Find where the given text appears and provide that cell's center as (x, y) coordinate. 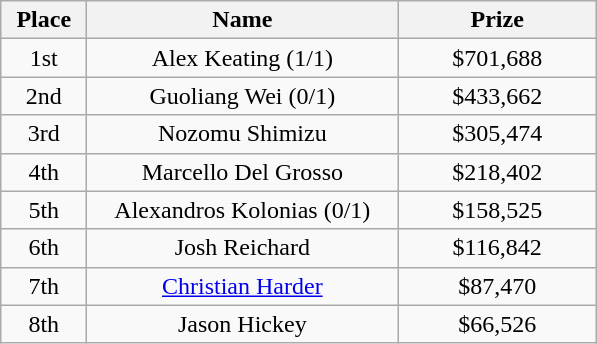
Alexandros Kolonias (0/1) (242, 210)
Christian Harder (242, 286)
Prize (498, 20)
$701,688 (498, 58)
$87,470 (498, 286)
$305,474 (498, 134)
Alex Keating (1/1) (242, 58)
7th (44, 286)
Nozomu Shimizu (242, 134)
Place (44, 20)
Marcello Del Grosso (242, 172)
4th (44, 172)
$158,525 (498, 210)
Jason Hickey (242, 324)
5th (44, 210)
$116,842 (498, 248)
Guoliang Wei (0/1) (242, 96)
6th (44, 248)
1st (44, 58)
$218,402 (498, 172)
$66,526 (498, 324)
3rd (44, 134)
Name (242, 20)
8th (44, 324)
2nd (44, 96)
Josh Reichard (242, 248)
$433,662 (498, 96)
